Search for the cell housing the specified text and yield its [x, y] center coordinate. 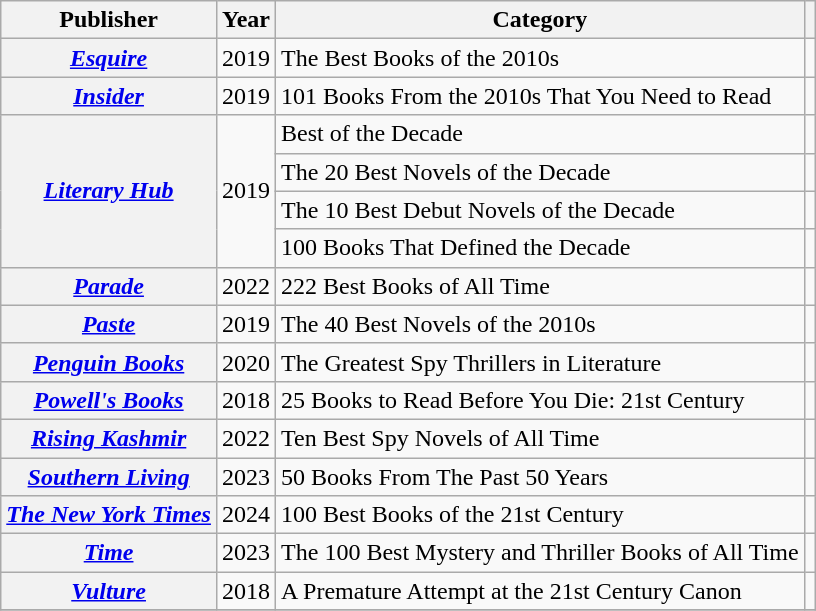
Rising Kashmir [109, 438]
The 100 Best Mystery and Thriller Books of All Time [540, 553]
222 Best Books of All Time [540, 286]
The 10 Best Debut Novels of the Decade [540, 210]
Ten Best Spy Novels of All Time [540, 438]
Best of the Decade [540, 134]
Powell's Books [109, 400]
2024 [246, 515]
The Greatest Spy Thrillers in Literature [540, 362]
Literary Hub [109, 191]
Penguin Books [109, 362]
Paste [109, 324]
Year [246, 20]
2020 [246, 362]
100 Best Books of the 21st Century [540, 515]
Southern Living [109, 477]
Category [540, 20]
Insider [109, 96]
Parade [109, 286]
The 40 Best Novels of the 2010s [540, 324]
Publisher [109, 20]
100 Books That Defined the Decade [540, 248]
The New York Times [109, 515]
25 Books to Read Before You Die: 21st Century [540, 400]
50 Books From The Past 50 Years [540, 477]
A Premature Attempt at the 21st Century Canon [540, 591]
The 20 Best Novels of the Decade [540, 172]
Time [109, 553]
Vulture [109, 591]
101 Books From the 2010s That You Need to Read [540, 96]
Esquire [109, 58]
The Best Books of the 2010s [540, 58]
